For the text-containing cell, return its midpoint in (X, Y) coordinate format. 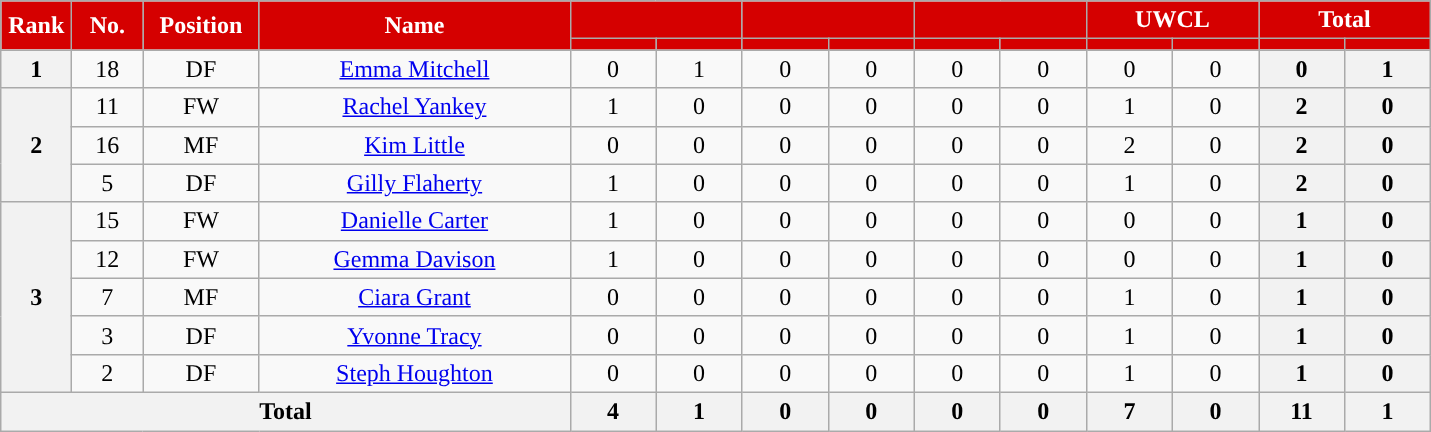
12 (108, 259)
Ciara Grant (414, 297)
Name (414, 26)
18 (108, 69)
4 (613, 411)
Kim Little (414, 145)
Yvonne Tracy (414, 335)
Rank (36, 26)
Rachel Yankey (414, 107)
No. (108, 26)
Gilly Flaherty (414, 183)
15 (108, 221)
16 (108, 145)
Danielle Carter (414, 221)
5 (108, 183)
UWCL (1172, 20)
Gemma Davison (414, 259)
Position (201, 26)
Emma Mitchell (414, 69)
Steph Houghton (414, 373)
